Search for the cell housing the specified text and yield its [X, Y] center coordinate. 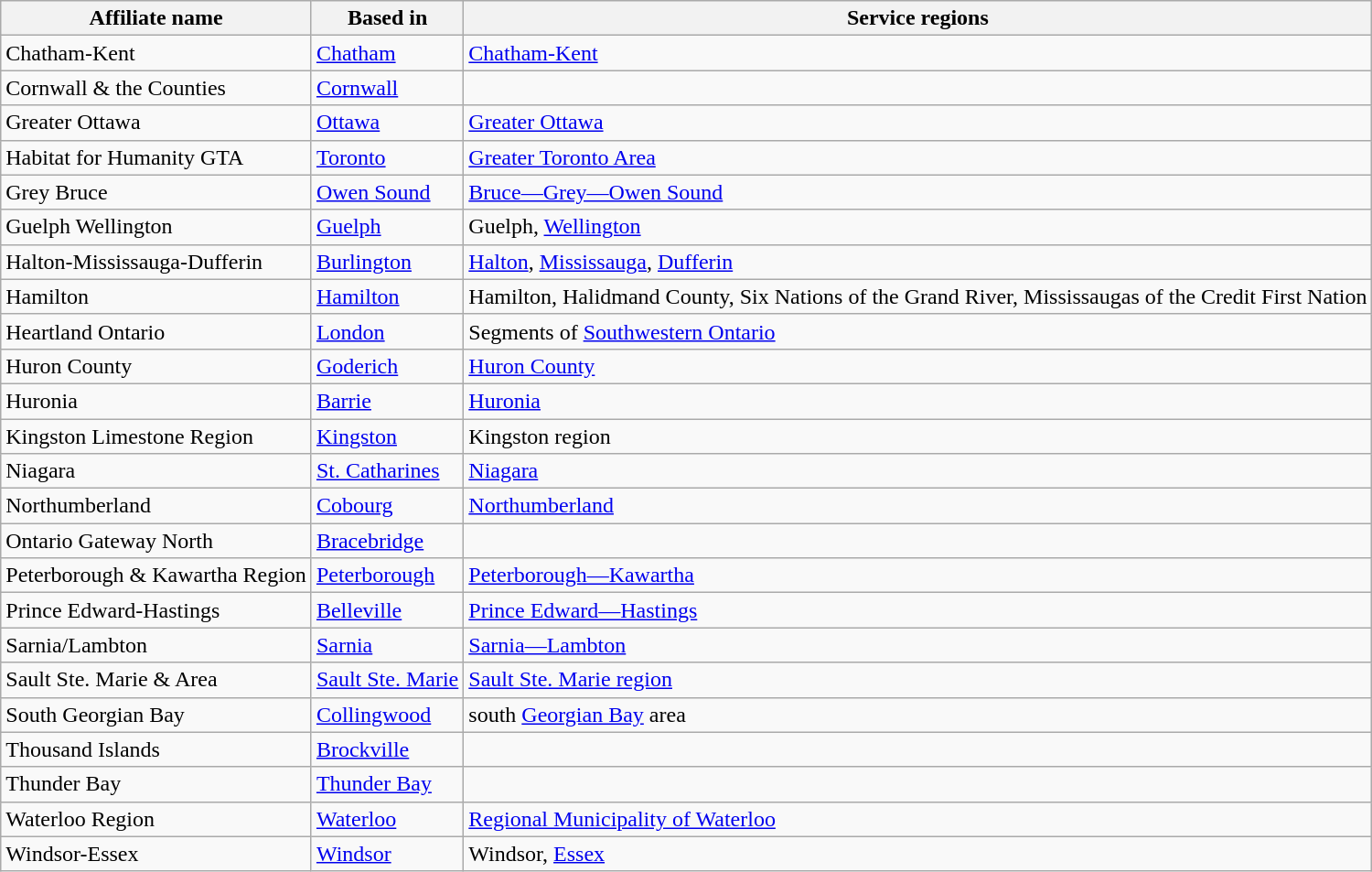
Burlington [387, 262]
Brockville [387, 749]
Ottawa [387, 123]
Toronto [387, 157]
Owen Sound [387, 192]
Peterborough & Kawartha Region [156, 576]
Bracebridge [387, 541]
Halton, Mississauga, Dufferin [918, 262]
Service regions [918, 18]
South Georgian Bay [156, 715]
Greater Toronto Area [918, 157]
Prince Edward—Hastings [918, 610]
Waterloo Region [156, 819]
Segments of Southwestern Ontario [918, 331]
Sarnia/Lambton [156, 645]
Based in [387, 18]
Guelph [387, 227]
Sarnia [387, 645]
London [387, 331]
Kingston [387, 436]
Guelph, Wellington [918, 227]
Barrie [387, 401]
Peterborough—Kawartha [918, 576]
St. Catharines [387, 471]
Windsor-Essex [156, 854]
Goderich [387, 366]
Hamilton, Halidmand County, Six Nations of the Grand River, Mississaugas of the Credit First Nation [918, 296]
Belleville [387, 610]
Thousand Islands [156, 749]
Regional Municipality of Waterloo [918, 819]
Sarnia—Lambton [918, 645]
Waterloo [387, 819]
Bruce—Grey—Owen Sound [918, 192]
Collingwood [387, 715]
Cornwall & the Counties [156, 88]
Sault Ste. Marie region [918, 680]
Cobourg [387, 506]
Sault Ste. Marie & Area [156, 680]
south Georgian Bay area [918, 715]
Heartland Ontario [156, 331]
Grey Bruce [156, 192]
Cornwall [387, 88]
Peterborough [387, 576]
Windsor, Essex [918, 854]
Sault Ste. Marie [387, 680]
Guelph Wellington [156, 227]
Ontario Gateway North [156, 541]
Kingston Limestone Region [156, 436]
Affiliate name [156, 18]
Kingston region [918, 436]
Prince Edward-Hastings [156, 610]
Chatham [387, 53]
Halton-Mississauga-Dufferin [156, 262]
Habitat for Humanity GTA [156, 157]
Windsor [387, 854]
